From the cell containing the given text, extract its center point as (x, y) coordinate. 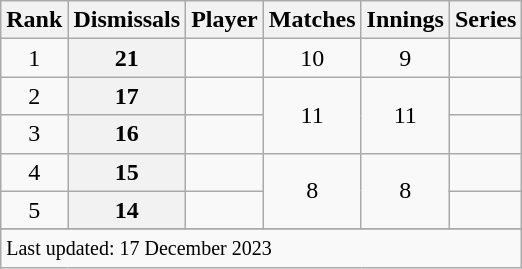
3 (34, 134)
Player (225, 20)
1 (34, 58)
21 (127, 58)
Series (485, 20)
2 (34, 96)
5 (34, 210)
Dismissals (127, 20)
Rank (34, 20)
Matches (312, 20)
14 (127, 210)
Last updated: 17 December 2023 (262, 248)
15 (127, 172)
4 (34, 172)
9 (405, 58)
Innings (405, 20)
10 (312, 58)
16 (127, 134)
17 (127, 96)
